Provide the (x, y) coordinate of the cell's center where the given text is located.  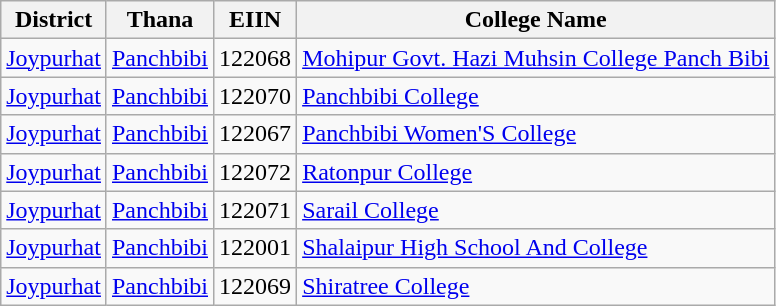
Thana (160, 20)
122069 (256, 286)
District (54, 20)
EIIN (256, 20)
122001 (256, 248)
122070 (256, 96)
Mohipur Govt. Hazi Muhsin College Panch Bibi (536, 58)
122071 (256, 210)
122067 (256, 134)
College Name (536, 20)
Panchbibi College (536, 96)
Sarail College (536, 210)
Shiratree College (536, 286)
Shalaipur High School And College (536, 248)
122068 (256, 58)
122072 (256, 172)
Panchbibi Women'S College (536, 134)
Ratonpur College (536, 172)
